Determine the [x, y] coordinate at the center of the cell enclosing the given text.  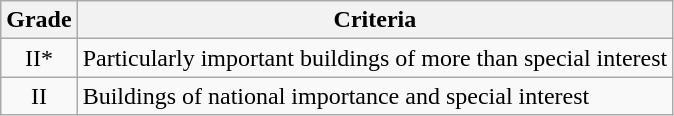
Grade [39, 20]
Particularly important buildings of more than special interest [375, 58]
II* [39, 58]
Criteria [375, 20]
II [39, 96]
Buildings of national importance and special interest [375, 96]
